Scan for the cell matching the given text and deliver its [x, y] coordinate at center. 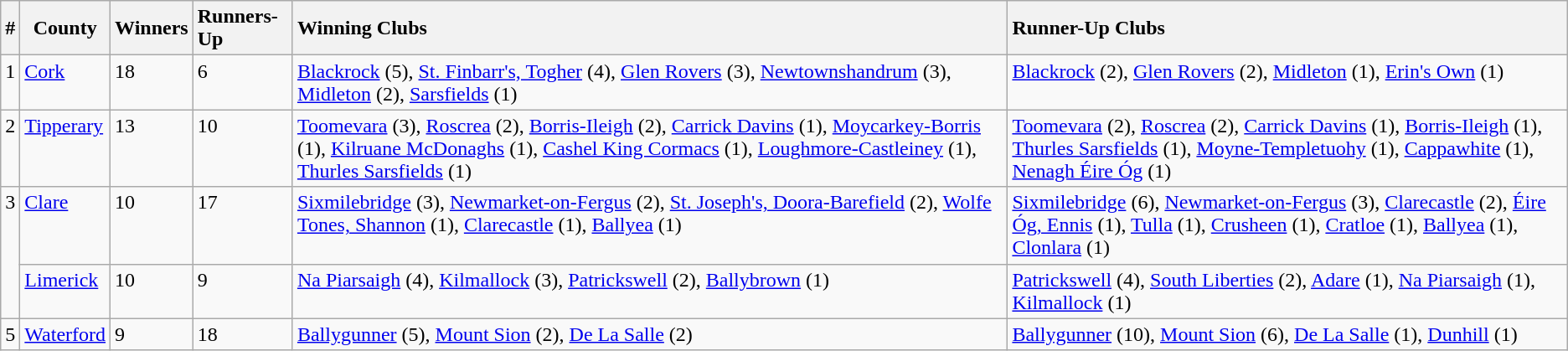
Winners [152, 28]
6 [243, 82]
13 [152, 148]
# [10, 28]
Sixmilebridge (6), Newmarket-on-Fergus (3), Clarecastle (2), Éire Óg, Ennis (1), Tulla (1), Crusheen (1), Cratloe (1), Ballyea (1), Clonlara (1) [1287, 225]
Runners-Up [243, 28]
Tipperary [65, 148]
Limerick [65, 292]
Cork [65, 82]
Clare [65, 225]
Waterford [65, 334]
Na Piarsaigh (4), Kilmallock (3), Patrickswell (2), Ballybrown (1) [650, 292]
Runner-Up Clubs [1287, 28]
2 [10, 148]
Ballygunner (10), Mount Sion (6), De La Salle (1), Dunhill (1) [1287, 334]
Sixmilebridge (3), Newmarket-on-Fergus (2), St. Joseph's, Doora-Barefield (2), Wolfe Tones, Shannon (1), Clarecastle (1), Ballyea (1) [650, 225]
Patrickswell (4), South Liberties (2), Adare (1), Na Piarsaigh (1), Kilmallock (1) [1287, 292]
Blackrock (5), St. Finbarr's, Togher (4), Glen Rovers (3), Newtownshandrum (3), Midleton (2), Sarsfields (1) [650, 82]
Winning Clubs [650, 28]
17 [243, 225]
1 [10, 82]
Toomevara (2), Roscrea (2), Carrick Davins (1), Borris-Ileigh (1), Thurles Sarsfields (1), Moyne-Templetuohy (1), Cappawhite (1), Nenagh Éire Óg (1) [1287, 148]
3 [10, 253]
5 [10, 334]
County [65, 28]
Ballygunner (5), Mount Sion (2), De La Salle (2) [650, 334]
Blackrock (2), Glen Rovers (2), Midleton (1), Erin's Own (1) [1287, 82]
